Extract the [x, y] coordinate from the center of the cell holding the provided text.  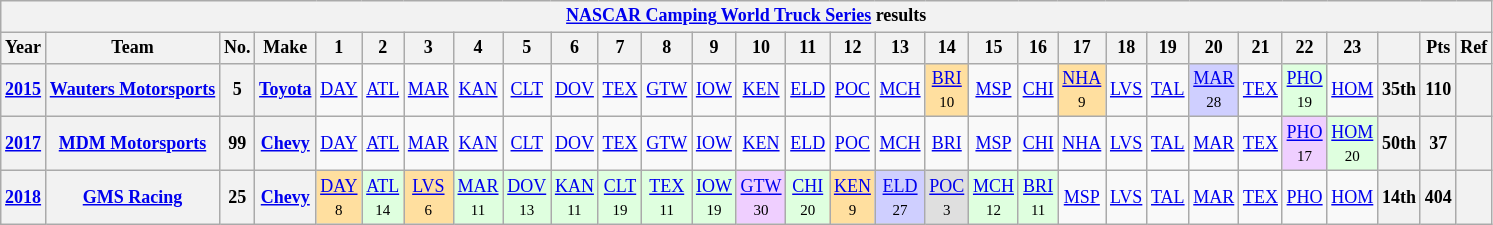
BRI10 [947, 90]
12 [853, 48]
7 [620, 48]
PHO [1304, 197]
35th [1400, 90]
Toyota [286, 90]
Year [24, 48]
19 [1168, 48]
6 [575, 48]
404 [1438, 197]
18 [1126, 48]
MDM Motorsports [132, 144]
14 [947, 48]
NASCAR Camping World Truck Series results [746, 16]
DOV13 [527, 197]
GMS Racing [132, 197]
MCH12 [994, 197]
21 [1261, 48]
15 [994, 48]
50th [1400, 144]
POC3 [947, 197]
KAN11 [575, 197]
1 [339, 48]
CLT19 [620, 197]
KEN9 [853, 197]
DAY8 [339, 197]
2018 [24, 197]
8 [667, 48]
GTW30 [761, 197]
Team [132, 48]
Pts [1438, 48]
NHA9 [1082, 90]
2017 [24, 144]
IOW19 [714, 197]
Ref [1474, 48]
25 [238, 197]
MAR11 [478, 197]
23 [1352, 48]
LVS6 [429, 197]
ATL14 [383, 197]
11 [808, 48]
2015 [24, 90]
TEX11 [667, 197]
PHO17 [1304, 144]
3 [429, 48]
17 [1082, 48]
HOM20 [1352, 144]
9 [714, 48]
22 [1304, 48]
37 [1438, 144]
Make [286, 48]
4 [478, 48]
PHO19 [1304, 90]
110 [1438, 90]
BRI [947, 144]
20 [1214, 48]
99 [238, 144]
CHI20 [808, 197]
BRI11 [1038, 197]
14th [1400, 197]
NHA [1082, 144]
Wauters Motorsports [132, 90]
MAR28 [1214, 90]
2 [383, 48]
No. [238, 48]
ELD27 [900, 197]
10 [761, 48]
16 [1038, 48]
13 [900, 48]
